Search for the cell housing the specified text and yield its (X, Y) center coordinate. 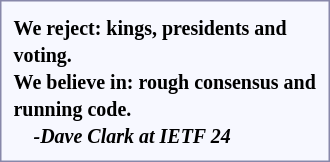
We reject: kings, presidents and voting.We believe in: rough consensus and running code. -Dave Clark at IETF 24 (165, 81)
